Find where the given text appears and provide that cell's center as (x, y) coordinate. 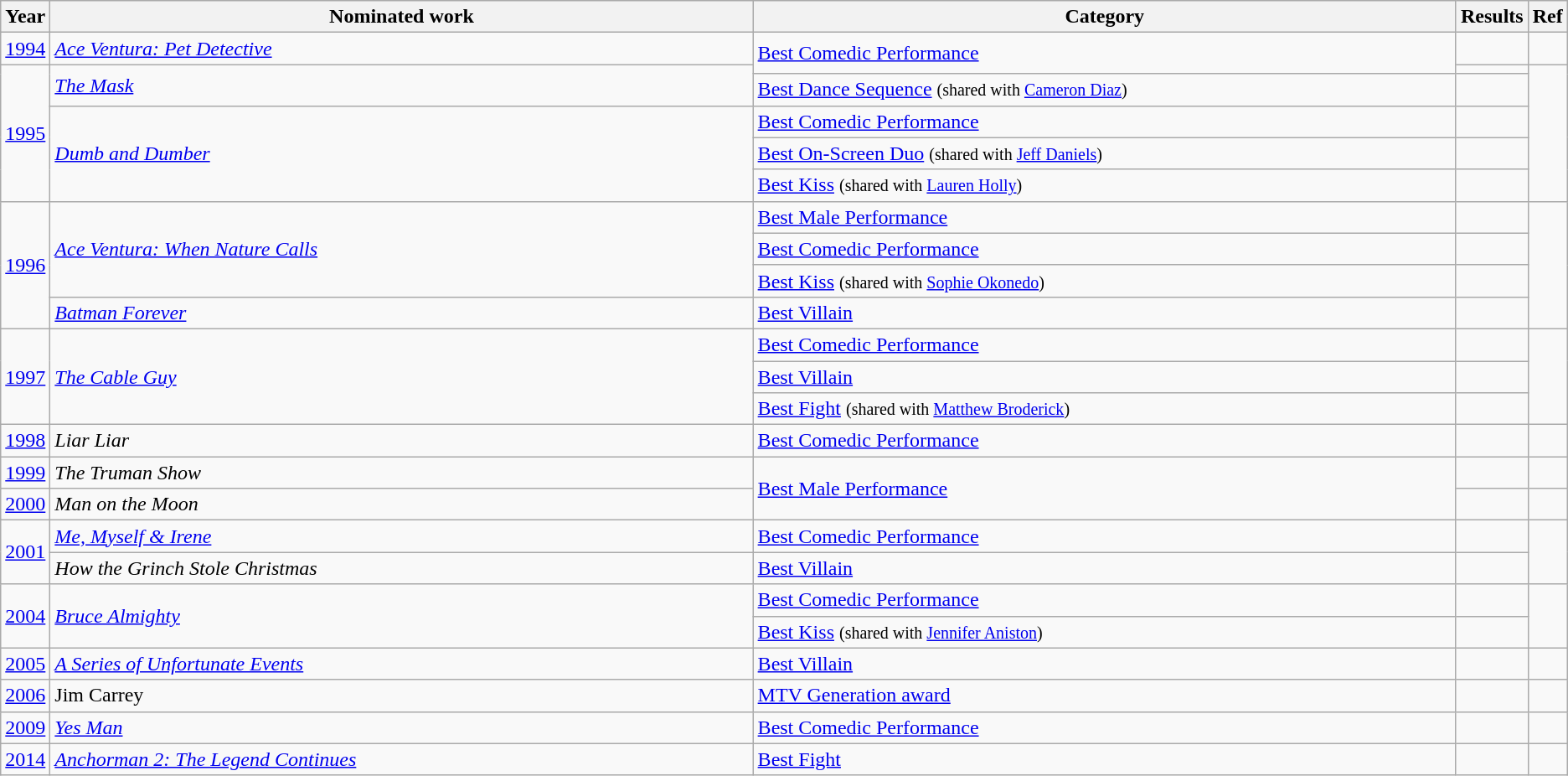
2004 (25, 616)
Ace Ventura: When Nature Calls (402, 249)
Results (1492, 17)
2000 (25, 504)
Batman Forever (402, 313)
2006 (25, 696)
1997 (25, 376)
Best On-Screen Duo (shared with Jeff Daniels) (1104, 153)
Best Kiss (shared with Sophie Okonedo) (1104, 281)
Ace Ventura: Pet Detective (402, 49)
Me, Myself & Irene (402, 536)
Best Fight (1104, 759)
How the Grinch Stole Christmas (402, 568)
2001 (25, 552)
Dumb and Dumber (402, 153)
The Truman Show (402, 473)
Jim Carrey (402, 696)
1995 (25, 132)
Anchorman 2: The Legend Continues (402, 759)
2005 (25, 664)
Category (1104, 17)
Man on the Moon (402, 504)
2009 (25, 727)
1996 (25, 265)
Best Fight (shared with Matthew Broderick) (1104, 409)
Nominated work (402, 17)
Year (25, 17)
1999 (25, 473)
A Series of Unfortunate Events (402, 664)
2014 (25, 759)
Best Kiss (shared with Jennifer Aniston) (1104, 632)
The Cable Guy (402, 376)
Best Dance Sequence (shared with Cameron Diaz) (1104, 90)
Bruce Almighty (402, 616)
1994 (25, 49)
1998 (25, 441)
Best Kiss (shared with Lauren Holly) (1104, 185)
Yes Man (402, 727)
Ref (1548, 17)
The Mask (402, 85)
MTV Generation award (1104, 696)
Liar Liar (402, 441)
